Pinpoint the cell where the given text exists, returning its (X, Y) midpoint coordinate. 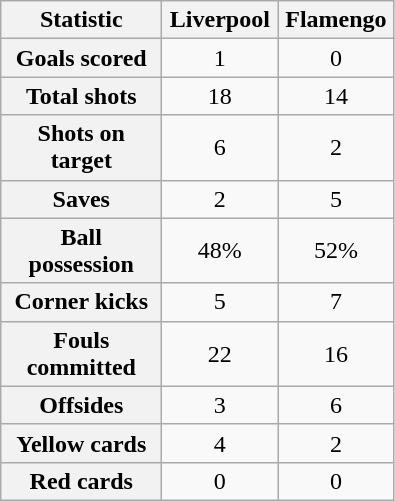
4 (220, 443)
Ball possession (82, 250)
Fouls committed (82, 354)
Red cards (82, 481)
16 (336, 354)
Shots on target (82, 148)
14 (336, 96)
52% (336, 250)
Corner kicks (82, 302)
Goals scored (82, 58)
7 (336, 302)
Saves (82, 199)
1 (220, 58)
48% (220, 250)
Yellow cards (82, 443)
22 (220, 354)
Flamengo (336, 20)
Liverpool (220, 20)
Offsides (82, 405)
3 (220, 405)
Statistic (82, 20)
Total shots (82, 96)
18 (220, 96)
